Capture the cell that displays the provided text and extract its (X, Y) central coordinate. 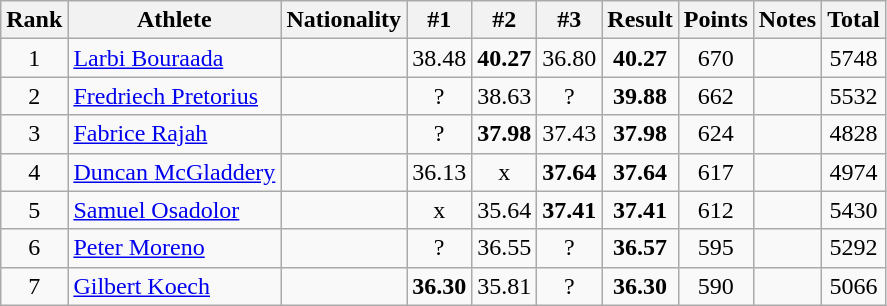
4 (34, 172)
4974 (854, 172)
2 (34, 96)
36.80 (570, 58)
Rank (34, 20)
4828 (854, 134)
7 (34, 286)
Nationality (344, 20)
Fabrice Rajah (174, 134)
662 (716, 96)
Points (716, 20)
Gilbert Koech (174, 286)
Samuel Osadolor (174, 210)
36.13 (440, 172)
Result (640, 20)
#1 (440, 20)
Larbi Bouraada (174, 58)
670 (716, 58)
595 (716, 248)
590 (716, 286)
36.55 (504, 248)
38.48 (440, 58)
Athlete (174, 20)
5748 (854, 58)
5066 (854, 286)
617 (716, 172)
5292 (854, 248)
Peter Moreno (174, 248)
Total (854, 20)
5 (34, 210)
Notes (787, 20)
624 (716, 134)
1 (34, 58)
39.88 (640, 96)
35.81 (504, 286)
Fredriech Pretorius (174, 96)
612 (716, 210)
37.43 (570, 134)
3 (34, 134)
36.57 (640, 248)
Duncan McGladdery (174, 172)
6 (34, 248)
#3 (570, 20)
5430 (854, 210)
5532 (854, 96)
35.64 (504, 210)
38.63 (504, 96)
#2 (504, 20)
